Return the [X, Y] coordinate for the center point of the cell that contains the specified text.  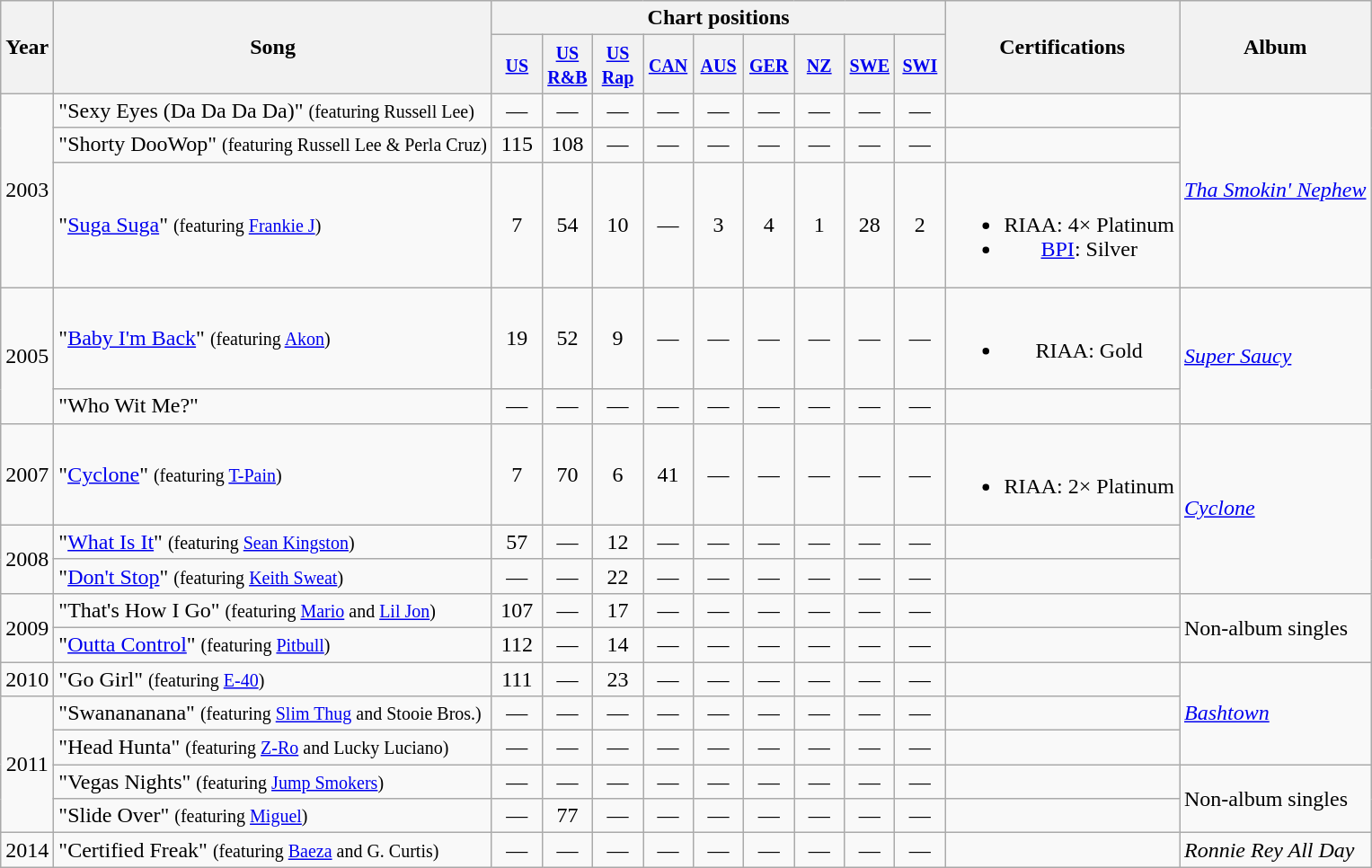
6 [617, 474]
"Certified Freak" (featuring Baeza and G. Curtis) [273, 850]
US Rap [617, 65]
41 [668, 474]
14 [617, 644]
"Sexy Eyes (Da Da Da Da)" (featuring Russell Lee) [273, 111]
CAN [668, 65]
Chart positions [719, 18]
Year [27, 47]
2007 [27, 474]
"Slide Over" (featuring Miguel) [273, 816]
2009 [27, 627]
2008 [27, 559]
"That's How I Go" (featuring Mario and Lil Jon) [273, 610]
Bashtown [1275, 713]
"Suga Suga" (featuring Frankie J) [273, 225]
Cyclone [1275, 509]
19 [517, 338]
54 [567, 225]
2014 [27, 850]
RIAA: Gold [1062, 338]
"Head Hunta" (featuring Z-Ro and Lucky Luciano) [273, 748]
NZ [819, 65]
107 [517, 610]
9 [617, 338]
108 [567, 145]
22 [617, 576]
2003 [27, 190]
28 [870, 225]
Super Saucy [1275, 356]
10 [617, 225]
"Don't Stop" (featuring Keith Sweat) [273, 576]
70 [567, 474]
Song [273, 47]
52 [567, 338]
57 [517, 542]
"Outta Control" (featuring Pitbull) [273, 644]
Album [1275, 47]
RIAA: 4× PlatinumBPI: Silver [1062, 225]
77 [567, 816]
SWE [870, 65]
1 [819, 225]
2 [920, 225]
4 [769, 225]
17 [617, 610]
12 [617, 542]
2011 [27, 765]
"Go Girl" (featuring E-40) [273, 678]
US R&B [567, 65]
Tha Smokin' Nephew [1275, 190]
112 [517, 644]
2005 [27, 356]
GER [769, 65]
"Vegas Nights" (featuring Jump Smokers) [273, 782]
23 [617, 678]
115 [517, 145]
Ronnie Rey All Day [1275, 850]
"Cyclone" (featuring T-Pain) [273, 474]
2010 [27, 678]
US [517, 65]
Certifications [1062, 47]
"Swanananana" (featuring Slim Thug and Stooie Bros.) [273, 713]
SWI [920, 65]
"What Is It" (featuring Sean Kingston) [273, 542]
111 [517, 678]
AUS [719, 65]
"Baby I'm Back" (featuring Akon) [273, 338]
RIAA: 2× Platinum [1062, 474]
"Who Wit Me?" [273, 406]
3 [719, 225]
"Shorty DooWop" (featuring Russell Lee & Perla Cruz) [273, 145]
